Scan for the cell matching the given text and deliver its [X, Y] coordinate at center. 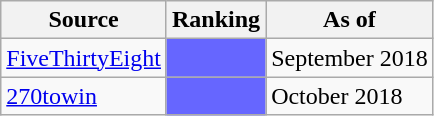
FiveThirtyEight [84, 58]
Source [84, 20]
As of [350, 20]
October 2018 [350, 96]
270towin [84, 96]
September 2018 [350, 58]
Ranking [216, 20]
